Identify which cell holds the provided text, then report its (x, y) central coordinate. 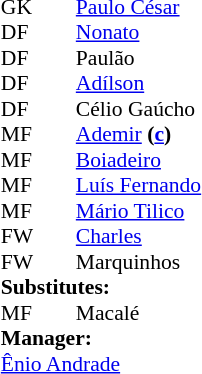
Mário Tilico (138, 211)
Boiadeiro (138, 160)
Charles (138, 237)
Substitutes: (101, 287)
Macalé (138, 313)
Ademir (c) (138, 135)
Nonato (138, 33)
Paulão (138, 58)
Marquinhos (138, 262)
Manager: (101, 339)
Luís Fernando (138, 185)
Célio Gaúcho (138, 109)
Adílson (138, 83)
